Locate the cell with the specified text and output its (X, Y) center coordinate. 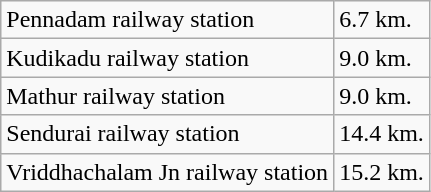
Vriddhachalam Jn railway station (168, 172)
Kudikadu railway station (168, 58)
Sendurai railway station (168, 134)
6.7 km. (382, 20)
Pennadam railway station (168, 20)
14.4 km. (382, 134)
Mathur railway station (168, 96)
15.2 km. (382, 172)
